Extract the (X, Y) coordinate from the center of the cell holding the provided text.  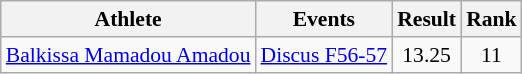
13.25 (426, 55)
Result (426, 19)
11 (492, 55)
Balkissa Mamadou Amadou (128, 55)
Events (324, 19)
Rank (492, 19)
Athlete (128, 19)
Discus F56-57 (324, 55)
